Scan for the cell matching the given text and deliver its (x, y) coordinate at center. 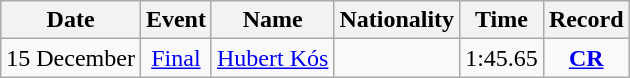
Time (502, 20)
1:45.65 (502, 58)
Record (586, 20)
Date (71, 20)
CR (586, 58)
Final (176, 58)
Nationality (397, 20)
15 December (71, 58)
Event (176, 20)
Hubert Kós (272, 58)
Name (272, 20)
